Capture the cell that displays the provided text and extract its [x, y] central coordinate. 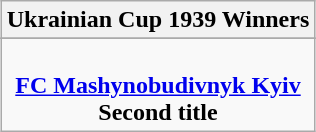
Ukrainian Cup 1939 Winners [158, 20]
FC Mashynobudivnyk KyivSecond title [158, 85]
